Return the (X, Y) coordinate for the center point of the cell that contains the specified text.  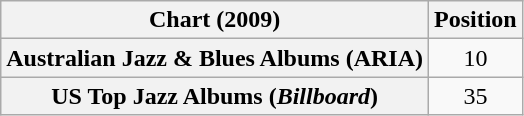
US Top Jazz Albums (Billboard) (215, 96)
35 (476, 96)
Chart (2009) (215, 20)
10 (476, 58)
Position (476, 20)
Australian Jazz & Blues Albums (ARIA) (215, 58)
